Identify which cell holds the provided text, then report its [x, y] central coordinate. 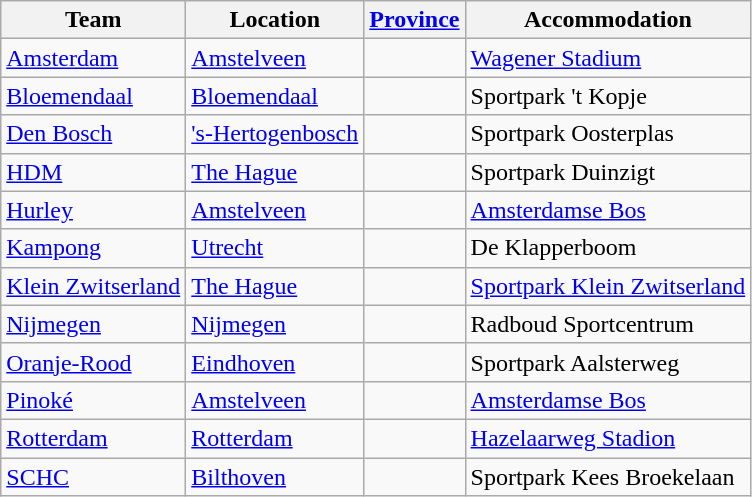
De Klapperboom [608, 248]
Sportpark Oosterplas [608, 134]
Wagener Stadium [608, 58]
Kampong [94, 248]
Team [94, 20]
Sportpark Kees Broekelaan [608, 477]
Utrecht [275, 248]
's-Hertogenbosch [275, 134]
Den Bosch [94, 134]
Hazelaarweg Stadion [608, 438]
Location [275, 20]
Sportpark Aalsterweg [608, 362]
HDM [94, 172]
Pinoké [94, 400]
Eindhoven [275, 362]
Radboud Sportcentrum [608, 324]
Oranje-Rood [94, 362]
Accommodation [608, 20]
Hurley [94, 210]
Sportpark Klein Zwitserland [608, 286]
Province [414, 20]
Sportpark 't Kopje [608, 96]
Klein Zwitserland [94, 286]
Bilthoven [275, 477]
SCHC [94, 477]
Sportpark Duinzigt [608, 172]
Amsterdam [94, 58]
